Locate the cell with the specified text and output its (X, Y) center coordinate. 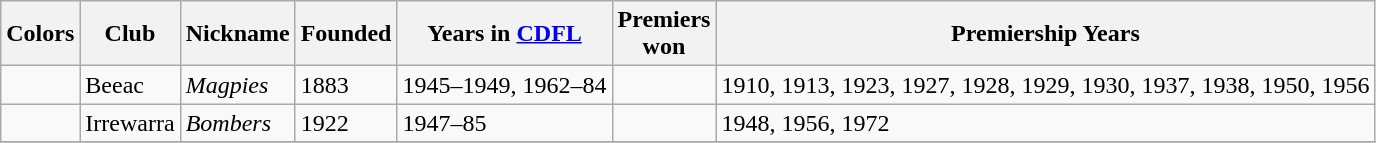
1910, 1913, 1923, 1927, 1928, 1929, 1930, 1937, 1938, 1950, 1956 (1046, 85)
Club (130, 34)
Magpies (238, 85)
Premiership Years (1046, 34)
Nickname (238, 34)
1922 (346, 123)
Premiers won (664, 34)
Years in CDFL (504, 34)
1948, 1956, 1972 (1046, 123)
Beeac (130, 85)
1947–85 (504, 123)
Colors (40, 34)
1945–1949, 1962–84 (504, 85)
1883 (346, 85)
Founded (346, 34)
Irrewarra (130, 123)
Bombers (238, 123)
